Find where the given text appears and provide that cell's center as [X, Y] coordinate. 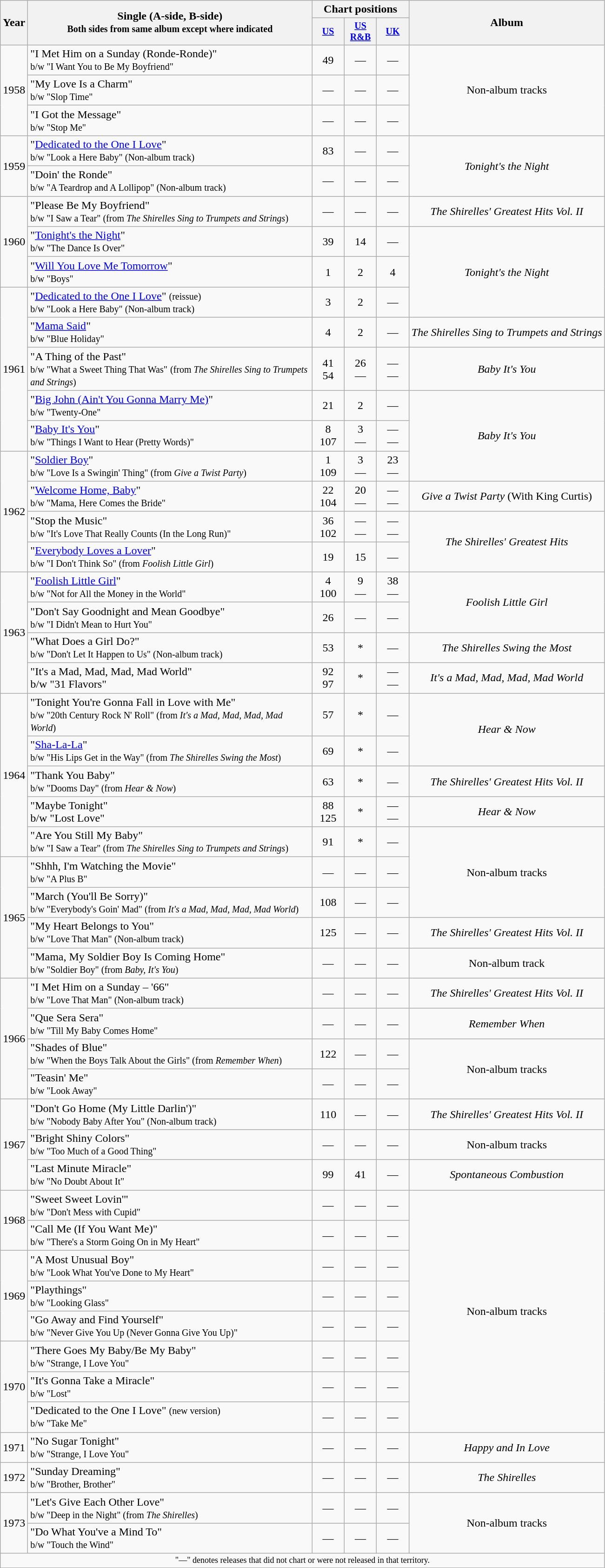
26— [360, 369]
The Shirelles' Greatest Hits [507, 542]
23— [392, 466]
49 [328, 60]
1968 [14, 1220]
1 [328, 272]
"Don't Go Home (My Little Darlin')"b/w "Nobody Baby After You" (Non-album track) [170, 1114]
"Shades of Blue"b/w "When the Boys Talk About the Girls" (from Remember When) [170, 1053]
Single (A-side, B-side)Both sides from same album except where indicated [170, 23]
83 [328, 151]
36102 [328, 527]
Give a Twist Party (With King Curtis) [507, 496]
1958 [14, 90]
1972 [14, 1478]
"I Met Him on a Sunday – '66"b/w "Love That Man" (Non-album track) [170, 993]
"I Got the Message"b/w "Stop Me" [170, 120]
14 [360, 242]
1969 [14, 1296]
"Everybody Loves a Lover"b/w "I Don't Think So" (from Foolish Little Girl) [170, 556]
"Teasin' Me"b/w "Look Away" [170, 1084]
"Baby It's You"b/w "Things I Want to Hear (Pretty Words)" [170, 436]
The Shirelles [507, 1478]
"No Sugar Tonight"b/w "Strange, I Love You" [170, 1447]
Spontaneous Combustion [507, 1175]
110 [328, 1114]
1966 [14, 1039]
"It's a Mad, Mad, Mad, Mad World"b/w "31 Flavors" [170, 678]
63 [328, 782]
Foolish Little Girl [507, 602]
Remember When [507, 1024]
"March (You'll Be Sorry)"b/w "Everybody's Goin' Mad" (from It's a Mad, Mad, Mad, Mad World) [170, 903]
1964 [14, 775]
Non-album track [507, 963]
US [328, 32]
38— [392, 587]
"—" denotes releases that did not chart or were not released in that territory. [302, 1561]
39 [328, 242]
"Mama, My Soldier Boy Is Coming Home"b/w "Soldier Boy" (from Baby, It's You) [170, 963]
"Welcome Home, Baby"b/w "Mama, Here Comes the Bride" [170, 496]
Chart positions [360, 9]
26 [328, 617]
"Let's Give Each Other Love"b/w "Deep in the Night" (from The Shirelles) [170, 1508]
"A Most Unusual Boy"b/w "Look What You've Done to My Heart" [170, 1266]
"Foolish Little Girl"b/w "Not for All the Money in the World" [170, 587]
Year [14, 23]
"Don't Say Goodnight and Mean Goodbye"b/w "I Didn't Mean to Hurt You" [170, 617]
"Maybe Tonight"b/w "Lost Love" [170, 811]
"Doin' the Ronde"b/w "A Teardrop and A Lollipop" (Non-album track) [170, 181]
"Stop the Music"b/w "It's Love That Really Counts (In the Long Run)" [170, 527]
"Will You Love Me Tomorrow"b/w "Boys" [170, 272]
Happy and In Love [507, 1447]
"Shhh, I'm Watching the Movie"b/w "A Plus B" [170, 872]
"Dedicated to the One I Love"b/w "Look a Here Baby" (Non-album track) [170, 151]
1971 [14, 1447]
It's a Mad, Mad, Mad, Mad World [507, 678]
3 [328, 302]
"Que Sera Sera"b/w "Till My Baby Comes Home" [170, 1024]
1963 [14, 632]
22104 [328, 496]
1961 [14, 369]
1960 [14, 242]
"There Goes My Baby/Be My Baby"b/w "Strange, I Love You" [170, 1357]
4154 [328, 369]
UK [392, 32]
"Big John (Ain't You Gonna Marry Me)"b/w "Twenty-One" [170, 406]
1965 [14, 918]
"Dedicated to the One I Love" (new version)b/w "Take Me" [170, 1417]
125 [328, 932]
20— [360, 496]
"Please Be My Boyfriend"b/w "I Saw a Tear" (from The Shirelles Sing to Trumpets and Strings) [170, 211]
1973 [14, 1523]
"Sunday Dreaming"b/w "Brother, Brother" [170, 1478]
"Mama Said"b/w "Blue Holiday" [170, 332]
1109 [328, 466]
"Last Minute Miracle"b/w "No Doubt About It" [170, 1175]
"Sweet Sweet Lovin'"b/w "Don't Mess with Cupid" [170, 1205]
Album [507, 23]
"Soldier Boy"b/w "Love Is a Swingin' Thing" (from Give a Twist Party) [170, 466]
"Are You Still My Baby"b/w "I Saw a Tear" (from The Shirelles Sing to Trumpets and Strings) [170, 842]
1959 [14, 166]
"Tonight's the Night"b/w "The Dance Is Over" [170, 242]
1967 [14, 1145]
91 [328, 842]
9297 [328, 678]
4100 [328, 587]
The Shirelles Sing to Trumpets and Strings [507, 332]
15 [360, 556]
"Sha-La-La"b/w "His Lips Get in the Way" (from The Shirelles Swing the Most) [170, 751]
"It's Gonna Take a Miracle"b/w "Lost" [170, 1387]
"I Met Him on a Sunday (Ronde-Ronde)"b/w "I Want You to Be My Boyfriend" [170, 60]
"My Love Is a Charm"b/w "Slop Time" [170, 90]
"Go Away and Find Yourself"b/w "Never Give You Up (Never Gonna Give You Up)" [170, 1326]
"A Thing of the Past"b/w "What a Sweet Thing That Was" (from The Shirelles Sing to Trumpets and Strings) [170, 369]
"My Heart Belongs to You"b/w "Love That Man" (Non-album track) [170, 932]
"Playthings"b/w "Looking Glass" [170, 1296]
122 [328, 1053]
The Shirelles Swing the Most [507, 648]
"Tonight You're Gonna Fall in Love with Me"b/w "20th Century Rock N' Roll" (from It's a Mad, Mad, Mad, Mad World) [170, 715]
41 [360, 1175]
19 [328, 556]
9— [360, 587]
21 [328, 406]
"Bright Shiny Colors"b/w "Too Much of a Good Thing" [170, 1145]
US R&B [360, 32]
1962 [14, 511]
1970 [14, 1387]
"Thank You Baby"b/w "Dooms Day" (from Hear & Now) [170, 782]
8107 [328, 436]
"What Does a Girl Do?"b/w "Don't Let It Happen to Us" (Non-album track) [170, 648]
"Call Me (If You Want Me)"b/w "There's a Storm Going On in My Heart" [170, 1236]
57 [328, 715]
53 [328, 648]
69 [328, 751]
"Do What You've a Mind To"b/w "Touch the Wind" [170, 1538]
99 [328, 1175]
"Dedicated to the One I Love" (reissue)b/w "Look a Here Baby" (Non-album track) [170, 302]
88125 [328, 811]
108 [328, 903]
